Return the (x, y) coordinate for the center point of the cell that contains the specified text.  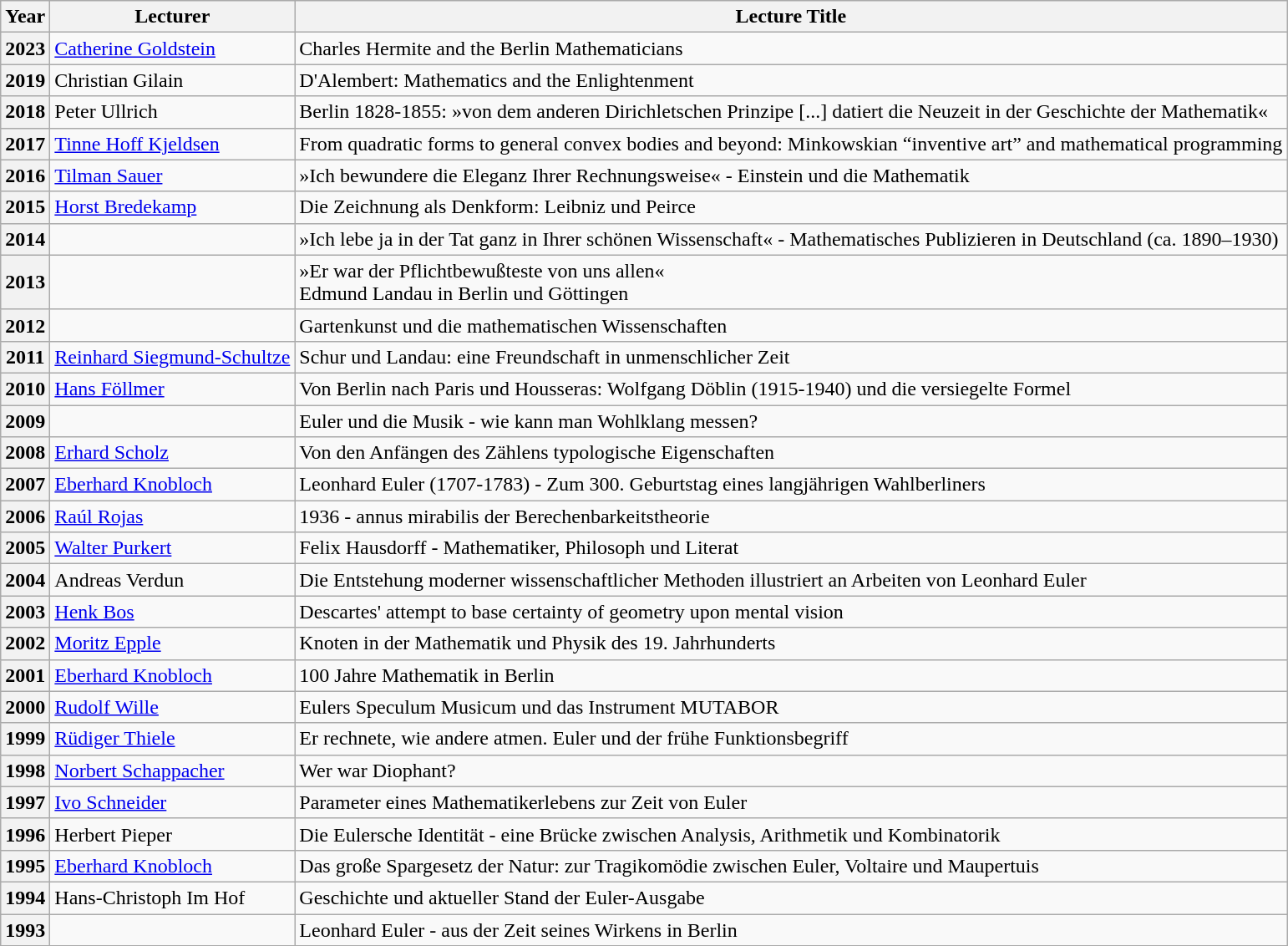
Schur und Landau: eine Freundschaft in unmenschlicher Zeit (791, 357)
Lecture Title (791, 17)
Hans Föllmer (172, 389)
Ivo Schneider (172, 802)
Charles Hermite and the Berlin Mathematicians (791, 48)
Knoten in der Mathematik und Physik des 19. Jahrhunderts (791, 643)
Das große Spargesetz der Natur: zur Tragikomödie zwischen Euler, Voltaire und Maupertuis (791, 866)
Er rechnete, wie andere atmen. Euler und der frühe Funktionsbegriff (791, 739)
Die Entstehung moderner wissenschaftlicher Methoden illustriert an Arbeiten von Leonhard Euler (791, 580)
Tinne Hoff Kjeldsen (172, 144)
2000 (25, 707)
Reinhard Siegmund-Schultze (172, 357)
Berlin 1828-1855: »von dem anderen Dirichletschen Prinzipe [...] datiert die Neuzeit in der Geschichte der Mathematik« (791, 112)
2023 (25, 48)
Eulers Speculum Musicum und das Instrument MUTABOR (791, 707)
2009 (25, 420)
2013 (25, 282)
Raúl Rojas (172, 516)
Moritz Epple (172, 643)
2004 (25, 580)
Erhard Scholz (172, 453)
1994 (25, 898)
Felix Hausdorff - Mathematiker, Philosoph und Literat (791, 548)
Catherine Goldstein (172, 48)
1999 (25, 739)
2014 (25, 239)
»Er war der Pflichtbewußteste von uns allen«Edmund Landau in Berlin und Göttingen (791, 282)
Walter Purkert (172, 548)
Descartes' attempt to base certainty of geometry upon mental vision (791, 612)
Tilman Sauer (172, 175)
Gartenkunst und die mathematischen Wissenschaften (791, 325)
2008 (25, 453)
Lecturer (172, 17)
Leonhard Euler (1707-1783) - Zum 300. Geburtstag eines langjährigen Wahlberliners (791, 485)
»Ich bewundere die Eleganz Ihrer Rechnungsweise« - Einstein und die Mathematik (791, 175)
2002 (25, 643)
Euler und die Musik - wie kann man Wohlklang messen? (791, 420)
Wer war Diophant? (791, 771)
From quadratic forms to general convex bodies and beyond: Minkowskian “inventive art” and mathematical programming (791, 144)
Peter Ullrich (172, 112)
Die Eulersche Identität - eine Brücke zwischen Analysis, Arithmetik und Kombinatorik (791, 834)
Henk Bos (172, 612)
2007 (25, 485)
Andreas Verdun (172, 580)
2017 (25, 144)
1998 (25, 771)
2018 (25, 112)
2010 (25, 389)
1997 (25, 802)
»Ich lebe ja in der Tat ganz in Ihrer schönen Wissenschaft« - Mathematisches Publizieren in Deutschland (ca. 1890–1930) (791, 239)
2019 (25, 80)
Norbert Schappacher (172, 771)
Hans-Christoph Im Hof (172, 898)
2001 (25, 675)
Rudolf Wille (172, 707)
Von Berlin nach Paris und Housseras: Wolfgang Döblin (1915-1940) und die versiegelte Formel (791, 389)
Horst Bredekamp (172, 207)
1996 (25, 834)
2003 (25, 612)
2012 (25, 325)
2006 (25, 516)
Year (25, 17)
D'Alembert: Mathematics and the Enlightenment (791, 80)
2016 (25, 175)
Rüdiger Thiele (172, 739)
Herbert Pieper (172, 834)
1995 (25, 866)
Geschichte und aktueller Stand der Euler-Ausgabe (791, 898)
Die Zeichnung als Denkform: Leibniz und Peirce (791, 207)
100 Jahre Mathematik in Berlin (791, 675)
Parameter eines Mathematikerlebens zur Zeit von Euler (791, 802)
2011 (25, 357)
2015 (25, 207)
1936 - annus mirabilis der Berechenbarkeitstheorie (791, 516)
Leonhard Euler - aus der Zeit seines Wirkens in Berlin (791, 930)
1993 (25, 930)
Von den Anfängen des Zählens typologische Eigenschaften (791, 453)
Christian Gilain (172, 80)
2005 (25, 548)
